Find where the given text appears and provide that cell's center as [x, y] coordinate. 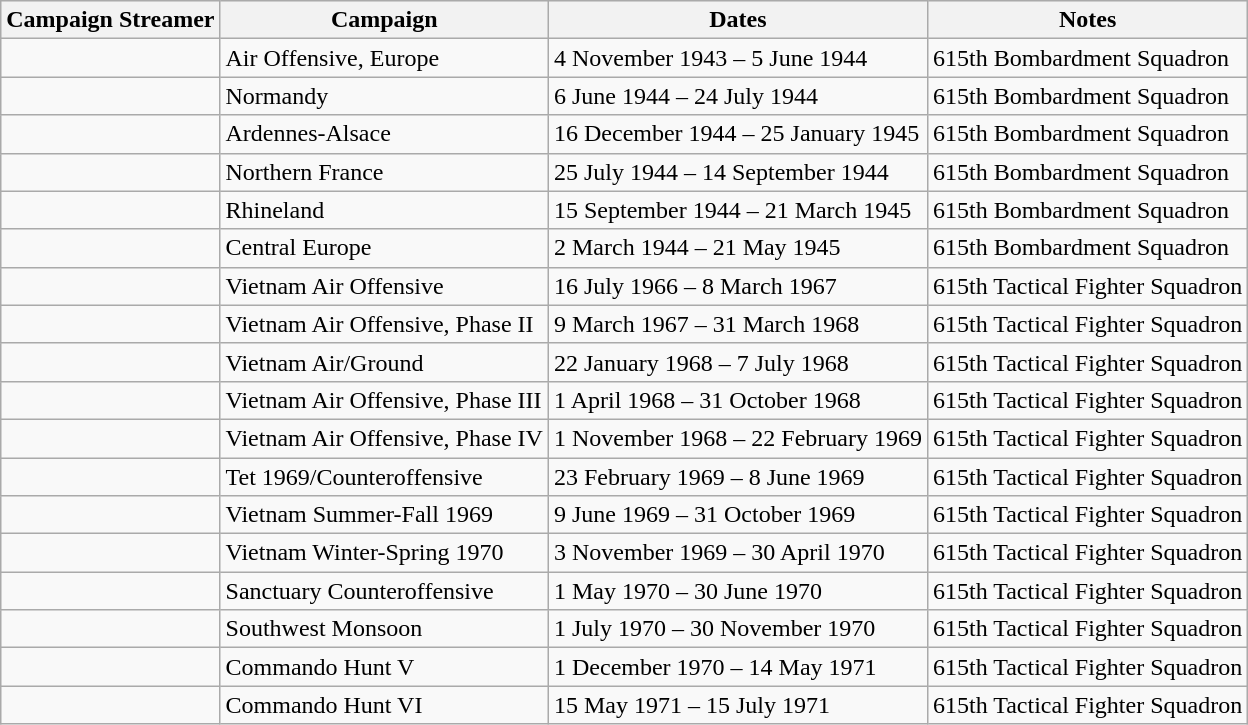
Dates [738, 20]
Commando Hunt VI [384, 705]
Campaign [384, 20]
Vietnam Air Offensive [384, 286]
Vietnam Air Offensive, Phase II [384, 324]
Ardennes-Alsace [384, 134]
16 December 1944 – 25 January 1945 [738, 134]
Air Offensive, Europe [384, 58]
4 November 1943 – 5 June 1944 [738, 58]
1 July 1970 – 30 November 1970 [738, 629]
15 May 1971 – 15 July 1971 [738, 705]
Vietnam Air Offensive, Phase III [384, 400]
3 November 1969 – 30 April 1970 [738, 553]
Vietnam Winter-Spring 1970 [384, 553]
15 September 1944 – 21 March 1945 [738, 210]
9 June 1969 – 31 October 1969 [738, 515]
1 November 1968 – 22 February 1969 [738, 438]
Vietnam Air/Ground [384, 362]
6 June 1944 – 24 July 1944 [738, 96]
Northern France [384, 172]
23 February 1969 – 8 June 1969 [738, 477]
Commando Hunt V [384, 667]
16 July 1966 – 8 March 1967 [738, 286]
2 March 1944 – 21 May 1945 [738, 248]
1 May 1970 – 30 June 1970 [738, 591]
Tet 1969/Counteroffensive [384, 477]
Notes [1087, 20]
1 April 1968 – 31 October 1968 [738, 400]
Normandy [384, 96]
Rhineland [384, 210]
9 March 1967 – 31 March 1968 [738, 324]
Vietnam Summer-Fall 1969 [384, 515]
Southwest Monsoon [384, 629]
1 December 1970 – 14 May 1971 [738, 667]
Vietnam Air Offensive, Phase IV [384, 438]
25 July 1944 – 14 September 1944 [738, 172]
Central Europe [384, 248]
22 January 1968 – 7 July 1968 [738, 362]
Sanctuary Counteroffensive [384, 591]
Campaign Streamer [110, 20]
